For the text-containing cell, return its midpoint in [X, Y] coordinate format. 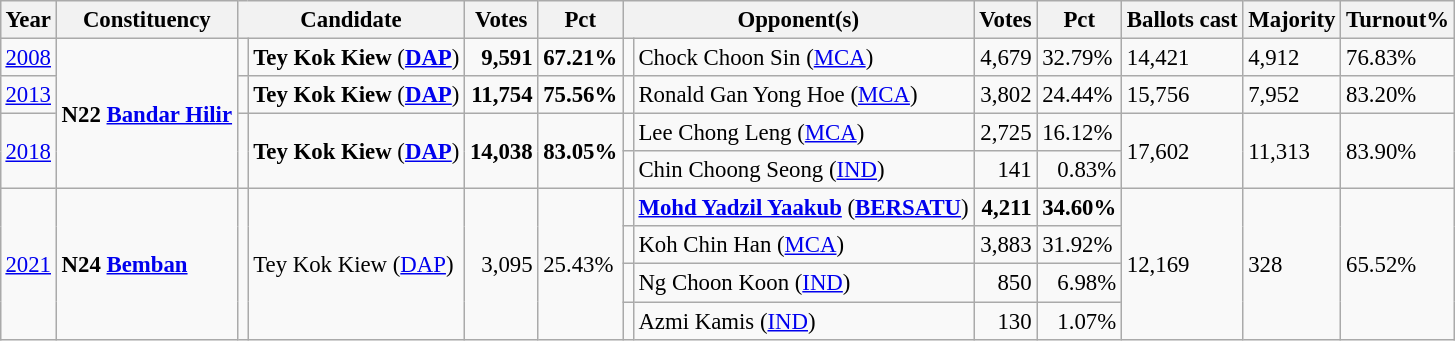
Constituency [146, 20]
83.20% [1398, 95]
Chock Choon Sin (MCA) [804, 57]
4,679 [1006, 57]
Candidate [350, 20]
34.60% [1080, 208]
83.05% [580, 152]
25.43% [580, 264]
Lee Chong Leng (MCA) [804, 133]
31.92% [1080, 245]
N22 Bandar Hilir [146, 113]
7,952 [1292, 95]
N24 Bemban [146, 264]
16.12% [1080, 133]
14,038 [502, 152]
67.21% [580, 57]
328 [1292, 264]
12,169 [1182, 264]
6.98% [1080, 283]
130 [1006, 321]
4,912 [1292, 57]
2021 [28, 264]
2008 [28, 57]
83.90% [1398, 152]
3,095 [502, 264]
3,802 [1006, 95]
Ng Choon Koon (IND) [804, 283]
2,725 [1006, 133]
11,313 [1292, 152]
11,754 [502, 95]
Opponent(s) [798, 20]
0.83% [1080, 170]
1.07% [1080, 321]
75.56% [580, 95]
32.79% [1080, 57]
15,756 [1182, 95]
Mohd Yadzil Yaakub (BERSATU) [804, 208]
76.83% [1398, 57]
14,421 [1182, 57]
Chin Choong Seong (IND) [804, 170]
4,211 [1006, 208]
850 [1006, 283]
24.44% [1080, 95]
Ronald Gan Yong Hoe (MCA) [804, 95]
2018 [28, 152]
Majority [1292, 20]
17,602 [1182, 152]
9,591 [502, 57]
141 [1006, 170]
65.52% [1398, 264]
Ballots cast [1182, 20]
2013 [28, 95]
Turnout% [1398, 20]
Year [28, 20]
3,883 [1006, 245]
Koh Chin Han (MCA) [804, 245]
Azmi Kamis (IND) [804, 321]
